For the text-containing cell, return its midpoint in [X, Y] coordinate format. 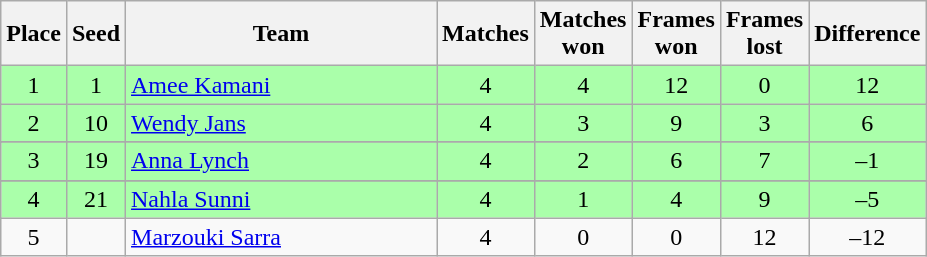
Marzouki Sarra [282, 237]
Matches [486, 34]
–1 [868, 161]
Frames won [676, 34]
–5 [868, 199]
10 [96, 123]
Frames lost [764, 34]
19 [96, 161]
5 [34, 237]
Wendy Jans [282, 123]
Difference [868, 34]
Anna Lynch [282, 161]
Matches won [583, 34]
21 [96, 199]
Seed [96, 34]
–12 [868, 237]
Nahla Sunni [282, 199]
Amee Kamani [282, 85]
Place [34, 34]
Team [282, 34]
7 [764, 161]
